Determine the [X, Y] coordinate at the center of the cell enclosing the given text.  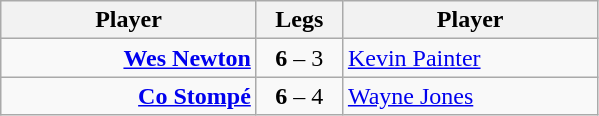
6 – 3 [299, 58]
Wes Newton [129, 58]
Legs [299, 20]
Wayne Jones [470, 96]
Kevin Painter [470, 58]
6 – 4 [299, 96]
Co Stompé [129, 96]
